Identify which cell holds the provided text, then report its [X, Y] central coordinate. 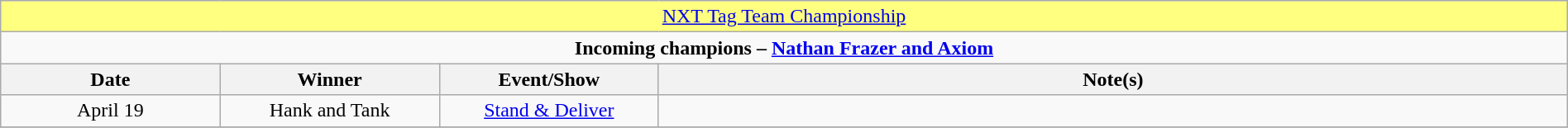
Winner [329, 79]
NXT Tag Team Championship [784, 17]
Incoming champions – Nathan Frazer and Axiom [784, 48]
Note(s) [1113, 79]
Hank and Tank [329, 111]
April 19 [111, 111]
Event/Show [549, 79]
Date [111, 79]
Stand & Deliver [549, 111]
